Detect which cell encompasses the target text, then output its (x, y) center coordinate. 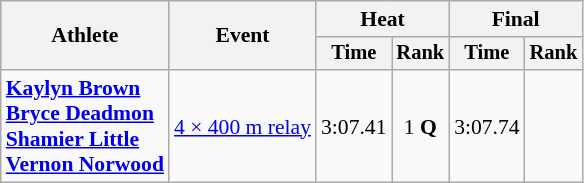
Heat (382, 19)
Athlete (85, 36)
Final (516, 19)
Event (242, 36)
1 Q (421, 126)
3:07.41 (354, 126)
4 × 400 m relay (242, 126)
Kaylyn BrownBryce DeadmonShamier LittleVernon Norwood (85, 126)
3:07.74 (486, 126)
